Determine the (X, Y) coordinate at the center of the cell enclosing the given text.  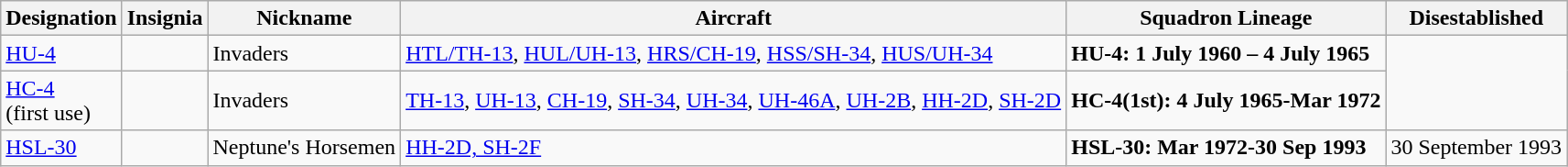
Disestablished (1476, 18)
HU-4 (61, 53)
Designation (61, 18)
Insignia (165, 18)
Squadron Lineage (1227, 18)
HU-4: 1 July 1960 – 4 July 1965 (1227, 53)
TH-13, UH-13, CH-19, SH-34, UH-34, UH-46A, UH-2B, HH-2D, SH-2D (734, 101)
HSL-30: Mar 1972-30 Sep 1993 (1227, 148)
Neptune's Horsemen (304, 148)
Nickname (304, 18)
HC-4(first use) (61, 101)
30 September 1993 (1476, 148)
HH-2D, SH-2F (734, 148)
HC-4(1st): 4 July 1965-Mar 1972 (1227, 101)
Aircraft (734, 18)
HTL/TH-13, HUL/UH-13, HRS/CH-19, HSS/SH-34, HUS/UH-34 (734, 53)
HSL-30 (61, 148)
